Determine the (x, y) coordinate at the center of the cell enclosing the given text.  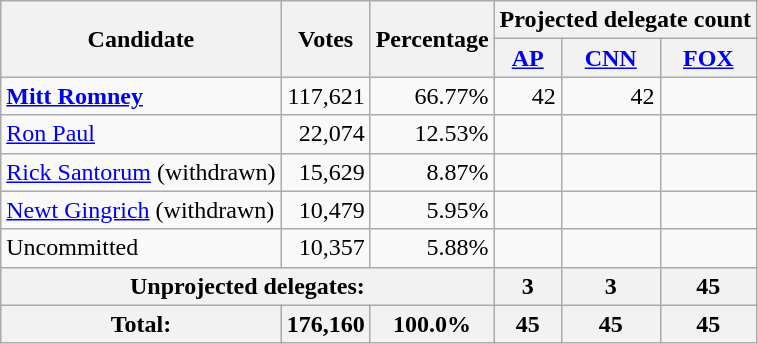
Uncommitted (141, 248)
100.0% (432, 324)
AP (528, 58)
66.77% (432, 96)
FOX (708, 58)
Percentage (432, 39)
117,621 (326, 96)
10,479 (326, 210)
Mitt Romney (141, 96)
22,074 (326, 134)
Candidate (141, 39)
Newt Gingrich (withdrawn) (141, 210)
Unprojected delegates: (248, 286)
Votes (326, 39)
176,160 (326, 324)
CNN (610, 58)
5.95% (432, 210)
15,629 (326, 172)
10,357 (326, 248)
Projected delegate count (626, 20)
5.88% (432, 248)
8.87% (432, 172)
Rick Santorum (withdrawn) (141, 172)
Ron Paul (141, 134)
12.53% (432, 134)
Total: (141, 324)
